Detect which cell encompasses the target text, then output its [x, y] center coordinate. 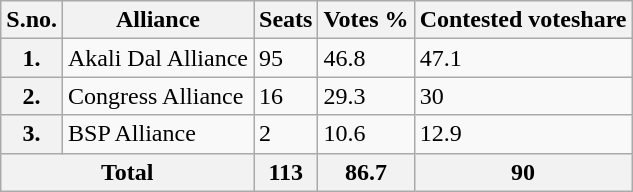
30 [523, 96]
Alliance [158, 20]
29.3 [366, 96]
1. [32, 58]
86.7 [366, 172]
12.9 [523, 134]
95 [286, 58]
90 [523, 172]
2. [32, 96]
2 [286, 134]
Seats [286, 20]
Votes % [366, 20]
16 [286, 96]
Congress Alliance [158, 96]
3. [32, 134]
Contested voteshare [523, 20]
47.1 [523, 58]
46.8 [366, 58]
Akali Dal Alliance [158, 58]
BSP Alliance [158, 134]
113 [286, 172]
Total [128, 172]
S.no. [32, 20]
10.6 [366, 134]
